Output the [X, Y] coordinate of the center of the cell containing the given text.  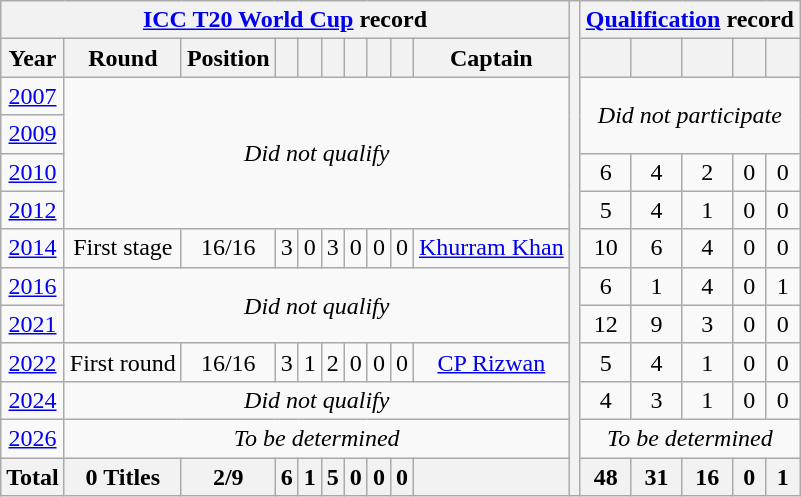
2010 [33, 172]
2021 [33, 324]
48 [606, 477]
Did not participate [690, 115]
Captain [491, 58]
2012 [33, 210]
16 [708, 477]
Round [122, 58]
31 [656, 477]
First stage [122, 248]
2022 [33, 362]
12 [606, 324]
2014 [33, 248]
First round [122, 362]
Qualification record [690, 20]
ICC T20 World Cup record [285, 20]
2026 [33, 438]
2009 [33, 134]
2024 [33, 400]
10 [606, 248]
Total [33, 477]
Position [228, 58]
Year [33, 58]
CP Rizwan [491, 362]
Khurram Khan [491, 248]
9 [656, 324]
0 Titles [122, 477]
2016 [33, 286]
2007 [33, 96]
2/9 [228, 477]
